Search for the cell housing the specified text and yield its (x, y) center coordinate. 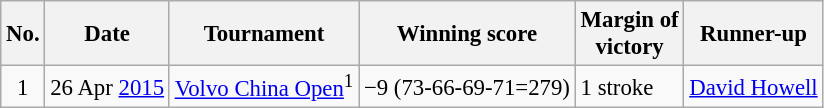
26 Apr 2015 (107, 87)
Runner-up (754, 34)
1 (23, 87)
Volvo China Open1 (264, 87)
David Howell (754, 87)
Date (107, 34)
Winning score (468, 34)
Tournament (264, 34)
Margin ofvictory (630, 34)
−9 (73-66-69-71=279) (468, 87)
No. (23, 34)
1 stroke (630, 87)
